Detect which cell encompasses the target text, then output its (x, y) center coordinate. 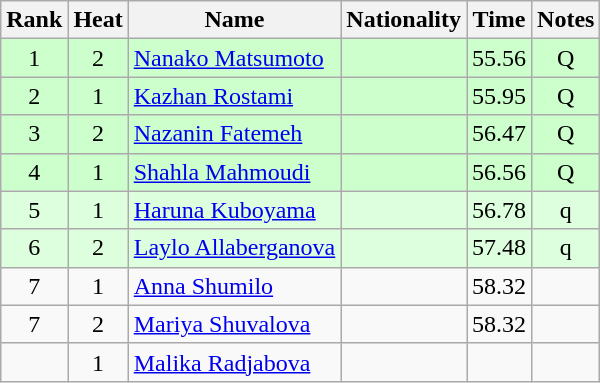
Heat (98, 20)
Shahla Mahmoudi (234, 172)
Rank (34, 20)
Nationality (404, 20)
56.56 (500, 172)
56.47 (500, 134)
57.48 (500, 248)
55.95 (500, 96)
Nanako Matsumoto (234, 58)
Mariya Shuvalova (234, 324)
5 (34, 210)
Name (234, 20)
3 (34, 134)
Haruna Kuboyama (234, 210)
Malika Radjabova (234, 362)
Laylo Allaberganova (234, 248)
Anna Shumilo (234, 286)
Kazhan Rostami (234, 96)
Notes (566, 20)
4 (34, 172)
56.78 (500, 210)
6 (34, 248)
Time (500, 20)
Nazanin Fatemeh (234, 134)
55.56 (500, 58)
